Find where the given text appears and provide that cell's center as (x, y) coordinate. 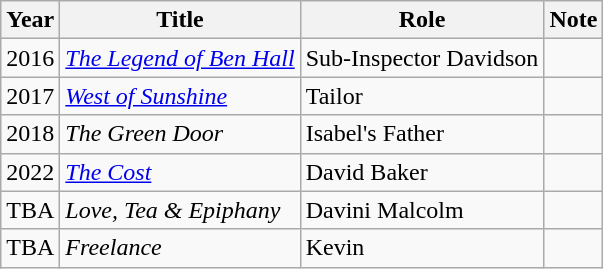
Davini Malcolm (422, 210)
Love, Tea & Epiphany (180, 210)
Title (180, 20)
The Cost (180, 172)
2016 (30, 58)
2018 (30, 134)
Tailor (422, 96)
Freelance (180, 248)
West of Sunshine (180, 96)
The Legend of Ben Hall (180, 58)
Note (574, 20)
2017 (30, 96)
2022 (30, 172)
Isabel's Father (422, 134)
Role (422, 20)
David Baker (422, 172)
Year (30, 20)
The Green Door (180, 134)
Sub-Inspector Davidson (422, 58)
Kevin (422, 248)
